Pinpoint the cell where the given text exists, returning its [x, y] midpoint coordinate. 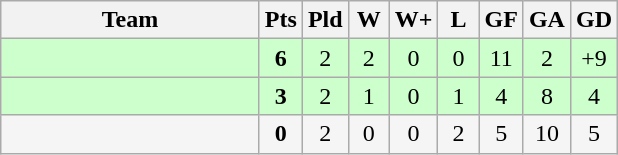
L [458, 20]
Pts [280, 20]
+9 [594, 58]
Pld [325, 20]
GD [594, 20]
11 [501, 58]
10 [546, 134]
W+ [414, 20]
6 [280, 58]
GF [501, 20]
8 [546, 96]
W [368, 20]
3 [280, 96]
Team [130, 20]
GA [546, 20]
